Search for the cell housing the specified text and yield its [x, y] center coordinate. 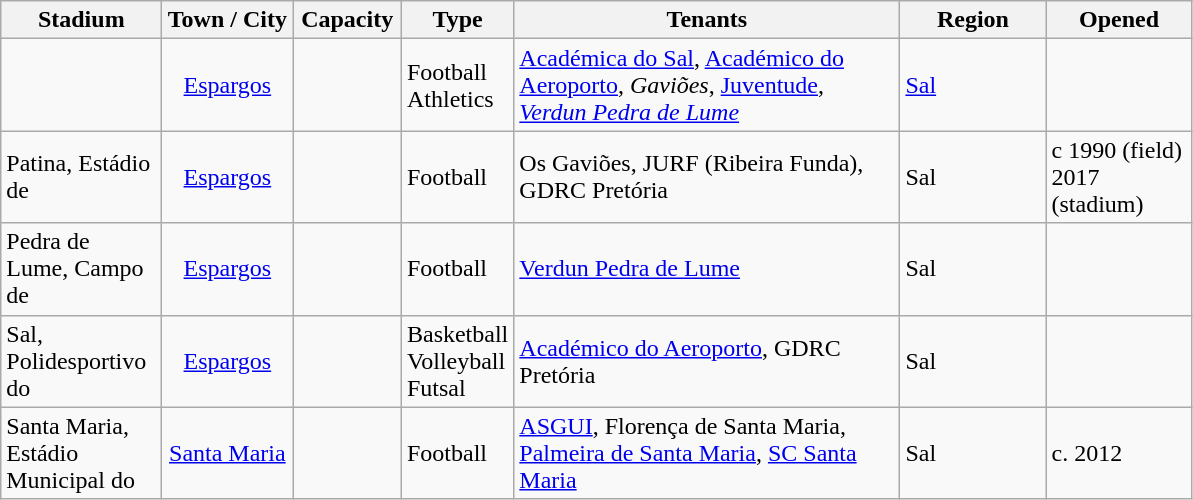
Opened [1119, 20]
Region [973, 20]
c 1990 (field)2017 (stadium) [1119, 177]
Pedra de Lume, Campo de [82, 269]
Capacity [348, 20]
FootballAthletics [457, 85]
Santa Maria [228, 453]
BasketballVolleyballFutsal [457, 361]
Verdun Pedra de Lume [707, 269]
Académica do Sal, Académico do Aeroporto, Gaviões, Juventude, Verdun Pedra de Lume [707, 85]
Os Gaviões, JURF (Ribeira Funda), GDRC Pretória [707, 177]
Patina, Estádio de [82, 177]
Tenants [707, 20]
c. 2012 [1119, 453]
Sal, Polidesportivo do [82, 361]
Type [457, 20]
Town / City [228, 20]
Académico do Aeroporto, GDRC Pretória [707, 361]
Stadium [82, 20]
Santa Maria, Estádio Municipal do [82, 453]
ASGUI, Florença de Santa Maria, Palmeira de Santa Maria, SC Santa Maria [707, 453]
